Return the (x, y) coordinate for the center point of the cell that contains the specified text.  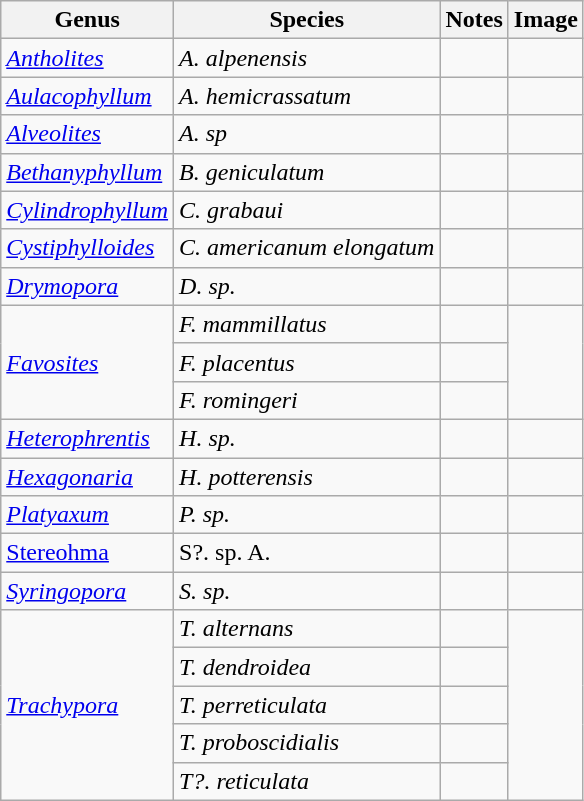
F. romingeri (307, 400)
F. mammillatus (307, 324)
F. placentus (307, 362)
Trachypora (88, 705)
H. sp. (307, 438)
B. geniculatum (307, 172)
Notes (474, 20)
Stereohma (88, 553)
A. hemicrassatum (307, 96)
C. grabaui (307, 210)
Alveolites (88, 134)
Favosites (88, 362)
P. sp. (307, 515)
Drymopora (88, 286)
C. americanum elongatum (307, 248)
A. sp (307, 134)
Heterophrentis (88, 438)
Platyaxum (88, 515)
T. proboscidialis (307, 743)
Bethanyphyllum (88, 172)
Genus (88, 20)
T. dendroidea (307, 667)
Antholites (88, 58)
T. alternans (307, 629)
Cylindrophyllum (88, 210)
S?. sp. A. (307, 553)
Cystiphylloides (88, 248)
D. sp. (307, 286)
H. potterensis (307, 477)
T?. reticulata (307, 781)
Syringopora (88, 591)
S. sp. (307, 591)
Aulacophyllum (88, 96)
Image (546, 20)
A. alpenensis (307, 58)
Hexagonaria (88, 477)
T. perreticulata (307, 705)
Species (307, 20)
